Detect which cell encompasses the target text, then output its [X, Y] center coordinate. 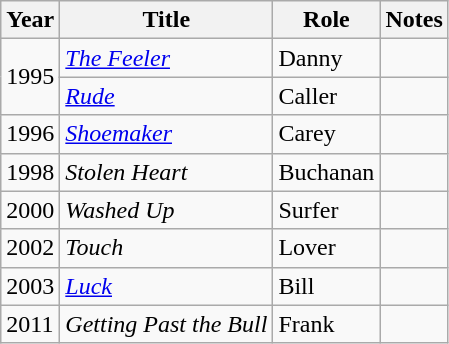
Shoemaker [166, 134]
Luck [166, 286]
Caller [326, 96]
Touch [166, 248]
Lover [326, 248]
Buchanan [326, 172]
The Feeler [166, 58]
1995 [30, 77]
1996 [30, 134]
Year [30, 20]
2003 [30, 286]
2000 [30, 210]
Notes [414, 20]
Rude [166, 96]
Frank [326, 324]
Carey [326, 134]
Danny [326, 58]
Surfer [326, 210]
Washed Up [166, 210]
2002 [30, 248]
Getting Past the Bull [166, 324]
Role [326, 20]
Bill [326, 286]
1998 [30, 172]
Stolen Heart [166, 172]
Title [166, 20]
2011 [30, 324]
